Return the (X, Y) coordinate for the center point of the cell that contains the specified text.  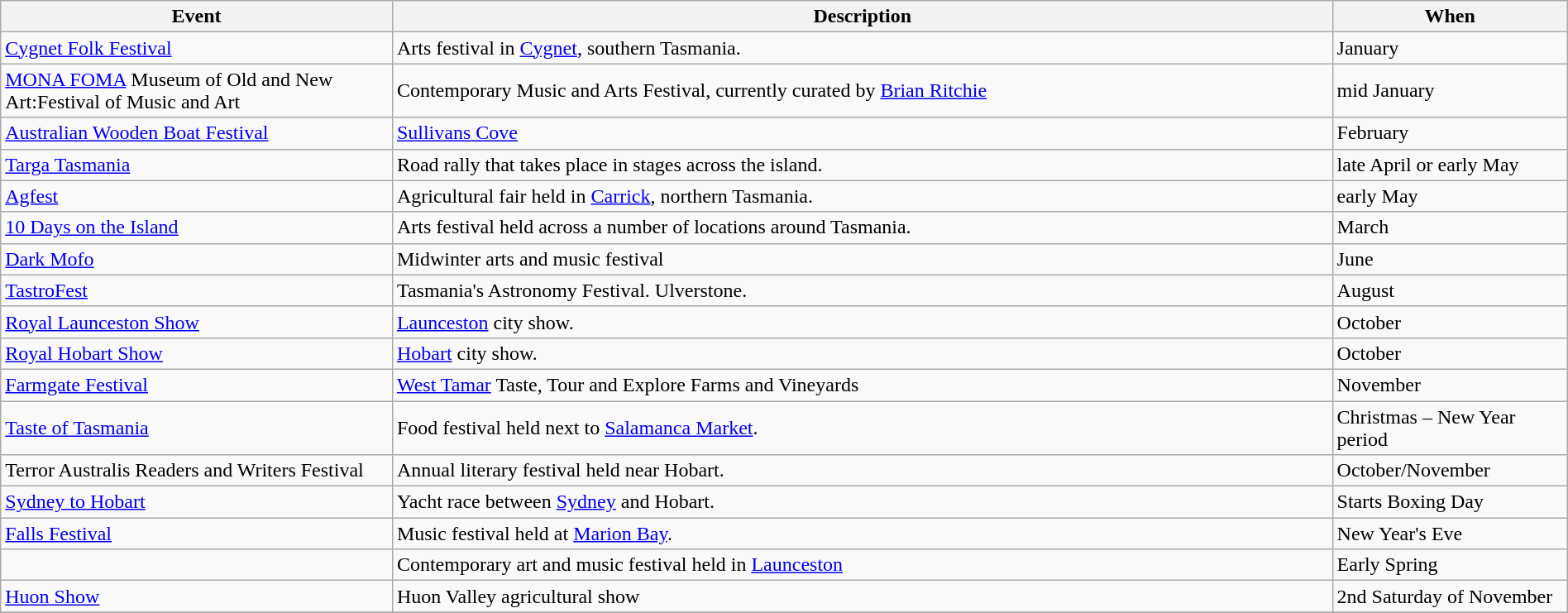
Arts festival in Cygnet, southern Tasmania. (862, 48)
TastroFest (197, 290)
October/November (1450, 471)
Royal Launceston Show (197, 322)
Agricultural fair held in Carrick, northern Tasmania. (862, 196)
Starts Boxing Day (1450, 502)
Huon Show (197, 596)
Huon Valley agricultural show (862, 596)
Launceston city show. (862, 322)
Sullivans Cove (862, 133)
2nd Saturday of November (1450, 596)
Tasmania's Astronomy Festival. Ulverstone. (862, 290)
Event (197, 17)
Food festival held next to Salamanca Market. (862, 427)
Cygnet Folk Festival (197, 48)
When (1450, 17)
Sydney to Hobart (197, 502)
Falls Festival (197, 534)
Australian Wooden Boat Festival (197, 133)
March (1450, 227)
Music festival held at Marion Bay. (862, 534)
November (1450, 385)
Christmas – New Year period (1450, 427)
Arts festival held across a number of locations around Tasmania. (862, 227)
West Tamar Taste, Tour and Explore Farms and Vineyards (862, 385)
Hobart city show. (862, 353)
Agfest (197, 196)
August (1450, 290)
Dark Mofo (197, 259)
Terror Australis Readers and Writers Festival (197, 471)
MONA FOMA Museum of Old and New Art:Festival of Music and Art (197, 91)
June (1450, 259)
Farmgate Festival (197, 385)
early May (1450, 196)
late April or early May (1450, 165)
Road rally that takes place in stages across the island. (862, 165)
mid January (1450, 91)
Yacht race between Sydney and Hobart. (862, 502)
Early Spring (1450, 565)
Midwinter arts and music festival (862, 259)
January (1450, 48)
Contemporary Music and Arts Festival, currently curated by Brian Ritchie (862, 91)
Targa Tasmania (197, 165)
Taste of Tasmania (197, 427)
February (1450, 133)
New Year's Eve (1450, 534)
Description (862, 17)
Royal Hobart Show (197, 353)
Annual literary festival held near Hobart. (862, 471)
Contemporary art and music festival held in Launceston (862, 565)
10 Days on the Island (197, 227)
